Locate the cell with the specified text and output its [x, y] center coordinate. 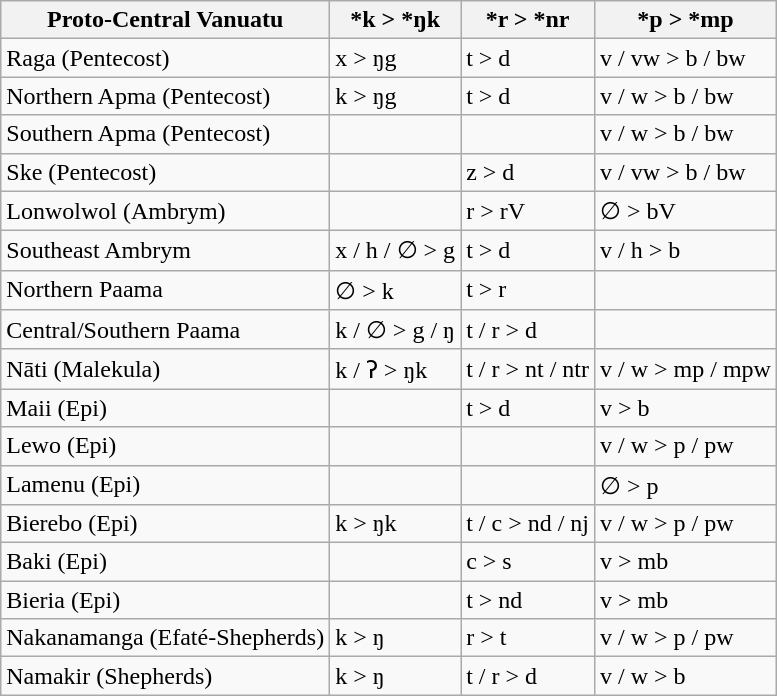
k / ∅ > g / ŋ [396, 330]
v / h > b [686, 251]
v / w > mp / mpw [686, 369]
Nakanamanga (Efaté-Shepherds) [166, 638]
k / ʔ > ŋk [396, 369]
Maii (Epi) [166, 408]
k > ŋg [396, 96]
c > s [528, 562]
t > nd [528, 600]
v / w > b [686, 676]
Central/Southern Paama [166, 330]
∅ > bV [686, 211]
∅ > p [686, 485]
Southeast Ambrym [166, 251]
Lonwolwol (Ambrym) [166, 211]
*p > *mp [686, 20]
*r > *nr [528, 20]
r > t [528, 638]
Namakir (Shepherds) [166, 676]
Bierebo (Epi) [166, 524]
Proto-Central Vanuatu [166, 20]
t > r [528, 290]
Ske (Pentecost) [166, 172]
t / c > nd / nj [528, 524]
Southern Apma (Pentecost) [166, 134]
x / h / ∅ > g [396, 251]
Northern Apma (Pentecost) [166, 96]
Lewo (Epi) [166, 446]
*k > *ŋk [396, 20]
Northern Paama [166, 290]
z > d [528, 172]
k > ŋk [396, 524]
Lamenu (Epi) [166, 485]
v > b [686, 408]
∅ > k [396, 290]
r > rV [528, 211]
x > ŋg [396, 58]
Bieria (Epi) [166, 600]
Raga (Pentecost) [166, 58]
t / r > nt / ntr [528, 369]
Baki (Epi) [166, 562]
Nāti (Malekula) [166, 369]
